Detect which cell encompasses the target text, then output its (X, Y) center coordinate. 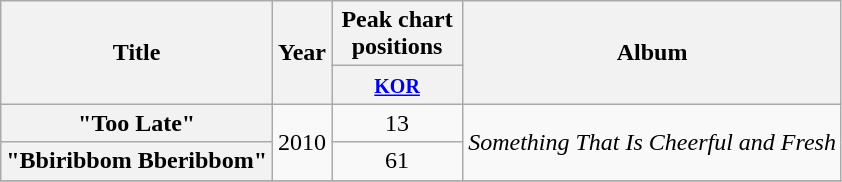
13 (398, 123)
Something That Is Cheerful and Fresh (652, 142)
"Too Late" (137, 123)
KOR (398, 85)
"Bbiribbom Bberibbom" (137, 161)
Title (137, 52)
Year (302, 52)
61 (398, 161)
Album (652, 52)
2010 (302, 142)
Peak chart positions (398, 34)
